Capture the cell that displays the provided text and extract its [X, Y] central coordinate. 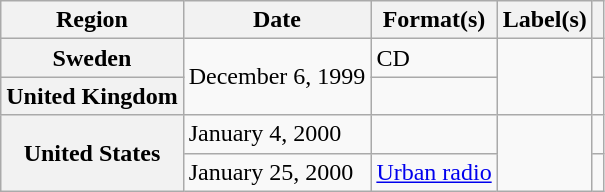
Label(s) [544, 20]
United States [92, 153]
Urban radio [434, 172]
CD [434, 58]
Format(s) [434, 20]
January 4, 2000 [277, 134]
Date [277, 20]
January 25, 2000 [277, 172]
Region [92, 20]
United Kingdom [92, 96]
Sweden [92, 58]
December 6, 1999 [277, 77]
